Identify which cell holds the provided text, then report its (X, Y) central coordinate. 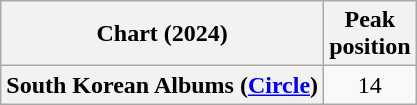
14 (370, 85)
Chart (2024) (162, 34)
Peakposition (370, 34)
South Korean Albums (Circle) (162, 85)
